Return (x, y) of the center of cell containing provided text 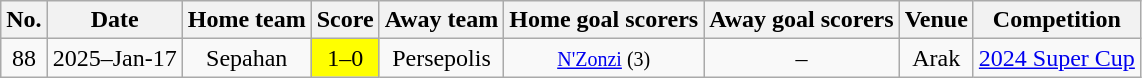
Sepahan (246, 58)
Arak (936, 58)
N'Zonzi (3) (604, 58)
– (802, 58)
Persepolis (442, 58)
Away goal scorers (802, 20)
2024 Super Cup (1056, 58)
Home team (246, 20)
Venue (936, 20)
1–0 (345, 58)
Score (345, 20)
88 (24, 58)
Home goal scorers (604, 20)
No. (24, 20)
2025–Jan-17 (114, 58)
Competition (1056, 20)
Away team (442, 20)
Date (114, 20)
